Detect which cell encompasses the target text, then output its [x, y] center coordinate. 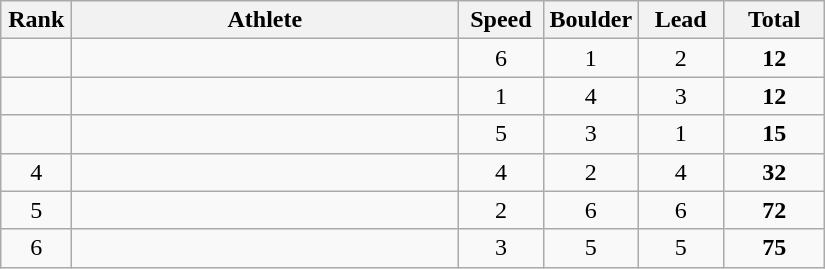
Rank [36, 20]
Total [774, 20]
Speed [501, 20]
75 [774, 248]
Athlete [265, 20]
Lead [681, 20]
72 [774, 210]
Boulder [591, 20]
32 [774, 172]
15 [774, 134]
